Find where the given text appears and provide that cell's center as [X, Y] coordinate. 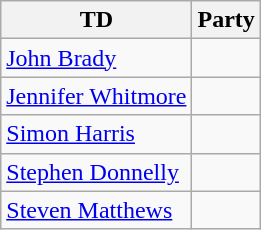
Steven Matthews [96, 210]
TD [96, 20]
Stephen Donnelly [96, 172]
Jennifer Whitmore [96, 96]
Simon Harris [96, 134]
Party [226, 20]
John Brady [96, 58]
